Output the [x, y] coordinate of the center of the cell containing the given text.  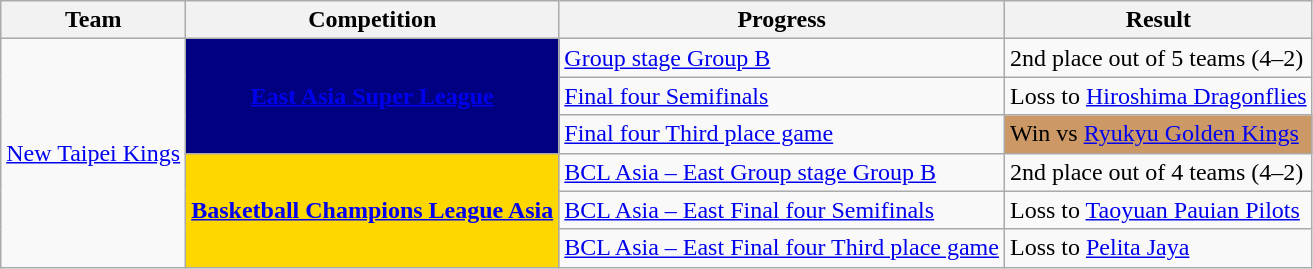
Loss to Taoyuan Pauian Pilots [1158, 210]
BCL Asia – East Final four Third place game [782, 248]
Loss to Pelita Jaya [1158, 248]
Competition [372, 20]
Result [1158, 20]
2nd place out of 4 teams (4–2) [1158, 172]
2nd place out of 5 teams (4–2) [1158, 58]
Basketball Champions League Asia [372, 210]
Final four Semifinals [782, 96]
Team [94, 20]
BCL Asia – East Group stage Group B [782, 172]
Final four Third place game [782, 134]
East Asia Super League [372, 96]
Loss to Hiroshima Dragonflies [1158, 96]
Progress [782, 20]
Win vs Ryukyu Golden Kings [1158, 134]
Group stage Group B [782, 58]
New Taipei Kings [94, 153]
BCL Asia – East Final four Semifinals [782, 210]
